Output the (X, Y) coordinate of the center of the cell containing the given text.  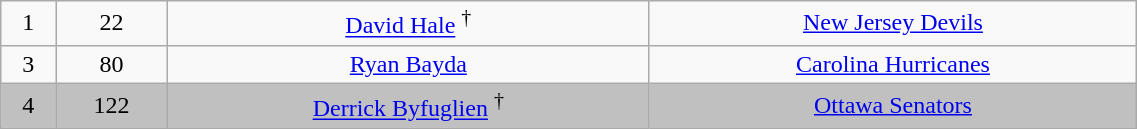
122 (112, 106)
4 (28, 106)
80 (112, 64)
Ottawa Senators (893, 106)
Derrick Byfuglien † (408, 106)
3 (28, 64)
David Hale † (408, 24)
Ryan Bayda (408, 64)
22 (112, 24)
Carolina Hurricanes (893, 64)
New Jersey Devils (893, 24)
1 (28, 24)
